Pinpoint the cell where the given text exists, returning its [x, y] midpoint coordinate. 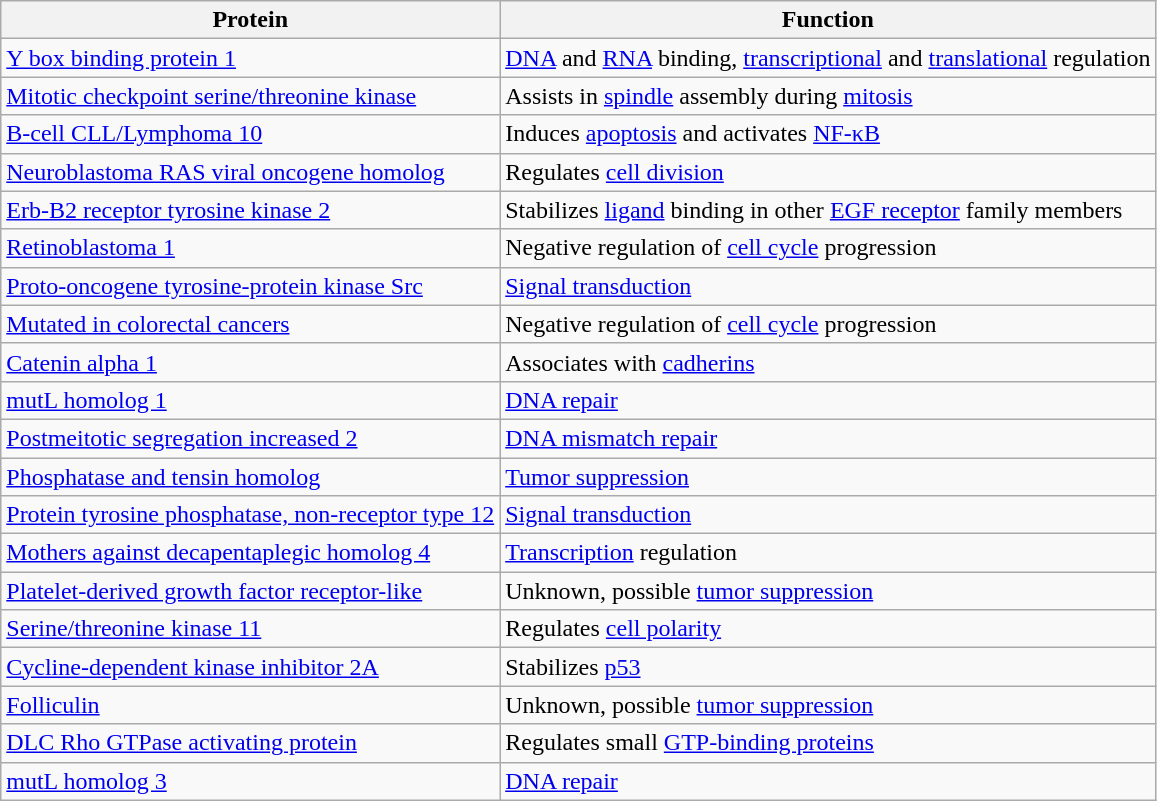
Platelet-derived growth factor receptor-like [250, 591]
Serine/threonine kinase 11 [250, 629]
Neuroblastoma RAS viral oncogene homolog [250, 172]
Catenin alpha 1 [250, 362]
Folliculin [250, 705]
Tumor suppression [828, 477]
Protein [250, 20]
Retinoblastoma 1 [250, 248]
Erb-B2 receptor tyrosine kinase 2 [250, 210]
Postmeitotic segregation increased 2 [250, 438]
mutL homolog 3 [250, 781]
Regulates cell division [828, 172]
Regulates small GTP-binding proteins [828, 743]
Transcription regulation [828, 553]
Mutated in colorectal cancers [250, 324]
Stabilizes p53 [828, 667]
DNA mismatch repair [828, 438]
Induces apoptosis and activates NF-κB [828, 134]
Cycline-dependent kinase inhibitor 2A [250, 667]
Associates with cadherins [828, 362]
Stabilizes ligand binding in other EGF receptor family members [828, 210]
Assists in spindle assembly during mitosis [828, 96]
DLC Rho GTPase activating protein [250, 743]
Mitotic checkpoint serine/threonine kinase [250, 96]
Protein tyrosine phosphatase, non-receptor type 12 [250, 515]
Proto-oncogene tyrosine-protein kinase Src [250, 286]
Y box binding protein 1 [250, 58]
Mothers against decapentaplegic homolog 4 [250, 553]
Function [828, 20]
mutL homolog 1 [250, 400]
DNA and RNA binding, transcriptional and translational regulation [828, 58]
B-cell CLL/Lymphoma 10 [250, 134]
Phosphatase and tensin homolog [250, 477]
Regulates cell polarity [828, 629]
